Scan for the cell matching the given text and deliver its (x, y) coordinate at center. 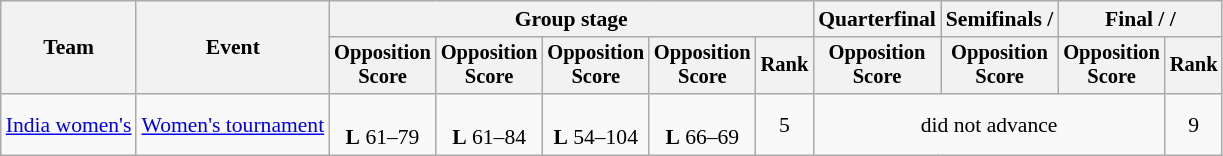
Quarterfinal (877, 19)
Team (69, 48)
L 54–104 (596, 124)
did not advance (989, 124)
L 66–69 (702, 124)
Final / / (1140, 19)
5 (785, 124)
Women's tournament (232, 124)
L 61–79 (382, 124)
India women's (69, 124)
L 61–84 (490, 124)
Event (232, 48)
Semifinals / (1000, 19)
Group stage (571, 19)
9 (1194, 124)
